Capture the cell that displays the provided text and extract its [X, Y] central coordinate. 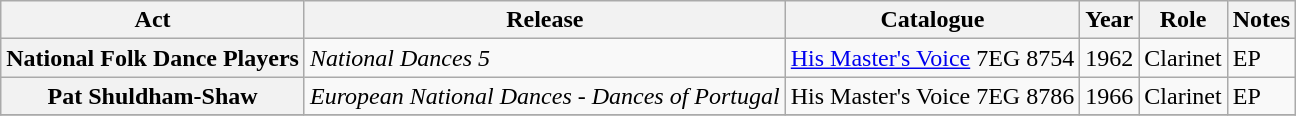
Year [1110, 20]
Pat Shuldham-Shaw [153, 96]
His Master's Voice 7EG 8786 [932, 96]
Notes [1261, 20]
Act [153, 20]
Release [544, 20]
European National Dances - Dances of Portugal [544, 96]
Role [1183, 20]
Catalogue [932, 20]
National Dances 5 [544, 58]
1966 [1110, 96]
National Folk Dance Players [153, 58]
1962 [1110, 58]
His Master's Voice 7EG 8754 [932, 58]
